Identify which cell holds the provided text, then report its (x, y) central coordinate. 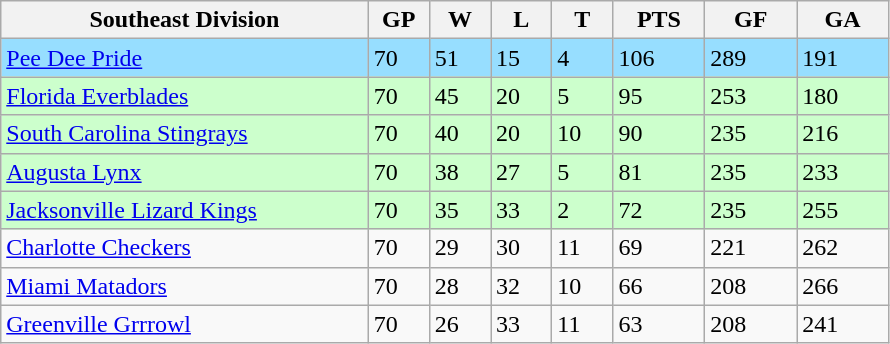
Florida Everblades (184, 96)
South Carolina Stingrays (184, 134)
69 (659, 248)
30 (522, 248)
221 (751, 248)
191 (843, 58)
GP (398, 20)
51 (460, 58)
66 (659, 286)
Augusta Lynx (184, 172)
255 (843, 210)
GA (843, 20)
L (522, 20)
45 (460, 96)
216 (843, 134)
95 (659, 96)
106 (659, 58)
241 (843, 324)
Greenville Grrrowl (184, 324)
Southeast Division (184, 20)
90 (659, 134)
Charlotte Checkers (184, 248)
81 (659, 172)
253 (751, 96)
4 (582, 58)
233 (843, 172)
T (582, 20)
W (460, 20)
27 (522, 172)
Miami Matadors (184, 286)
180 (843, 96)
266 (843, 286)
2 (582, 210)
Pee Dee Pride (184, 58)
38 (460, 172)
15 (522, 58)
289 (751, 58)
26 (460, 324)
Jacksonville Lizard Kings (184, 210)
40 (460, 134)
GF (751, 20)
35 (460, 210)
72 (659, 210)
63 (659, 324)
28 (460, 286)
PTS (659, 20)
32 (522, 286)
262 (843, 248)
29 (460, 248)
